Provide the (x, y) coordinate of the cell's center where the given text is located.  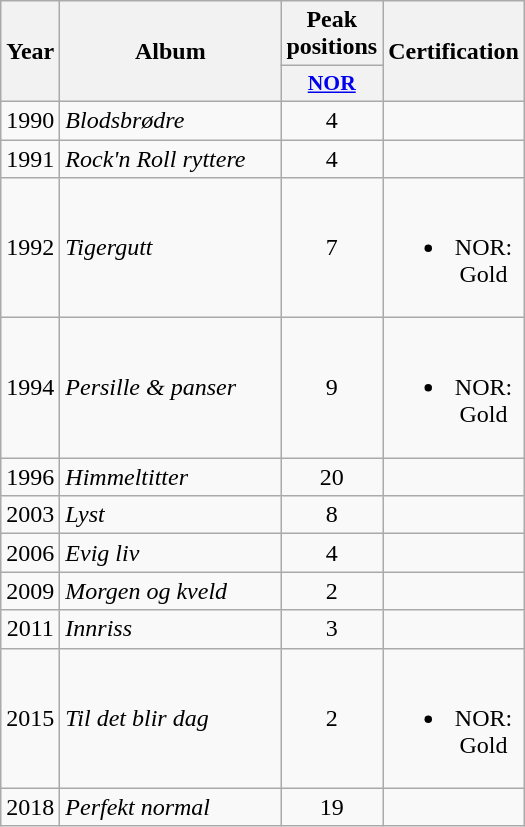
2011 (30, 629)
Morgen og kveld (170, 591)
7 (332, 248)
Til det blir dag (170, 718)
Year (30, 52)
8 (332, 515)
Blodsbrødre (170, 120)
2009 (30, 591)
Innriss (170, 629)
1994 (30, 388)
Peak positions (332, 34)
Lyst (170, 515)
Persille & panser (170, 388)
1990 (30, 120)
NOR (332, 84)
2015 (30, 718)
20 (332, 477)
2003 (30, 515)
Album (170, 52)
19 (332, 807)
Perfekt normal (170, 807)
Rock'n Roll ryttere (170, 159)
Himmeltitter (170, 477)
1992 (30, 248)
1991 (30, 159)
9 (332, 388)
1996 (30, 477)
3 (332, 629)
Certification (454, 52)
Evig liv (170, 553)
2006 (30, 553)
Tigergutt (170, 248)
2018 (30, 807)
